Detect which cell encompasses the target text, then output its [x, y] center coordinate. 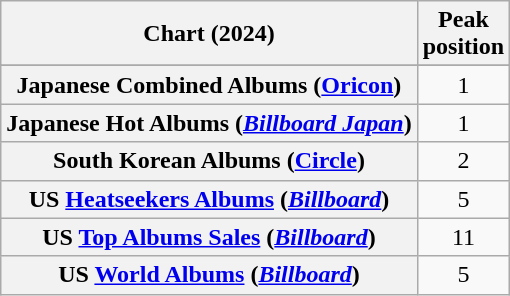
Chart (2024) [209, 34]
US World Albums (Billboard) [209, 275]
US Heatseekers Albums (Billboard) [209, 199]
Peakposition [463, 34]
South Korean Albums (Circle) [209, 161]
Japanese Hot Albums (Billboard Japan) [209, 123]
2 [463, 161]
11 [463, 237]
US Top Albums Sales (Billboard) [209, 237]
Japanese Combined Albums (Oricon) [209, 85]
